Return (X, Y) of the center of cell containing provided text 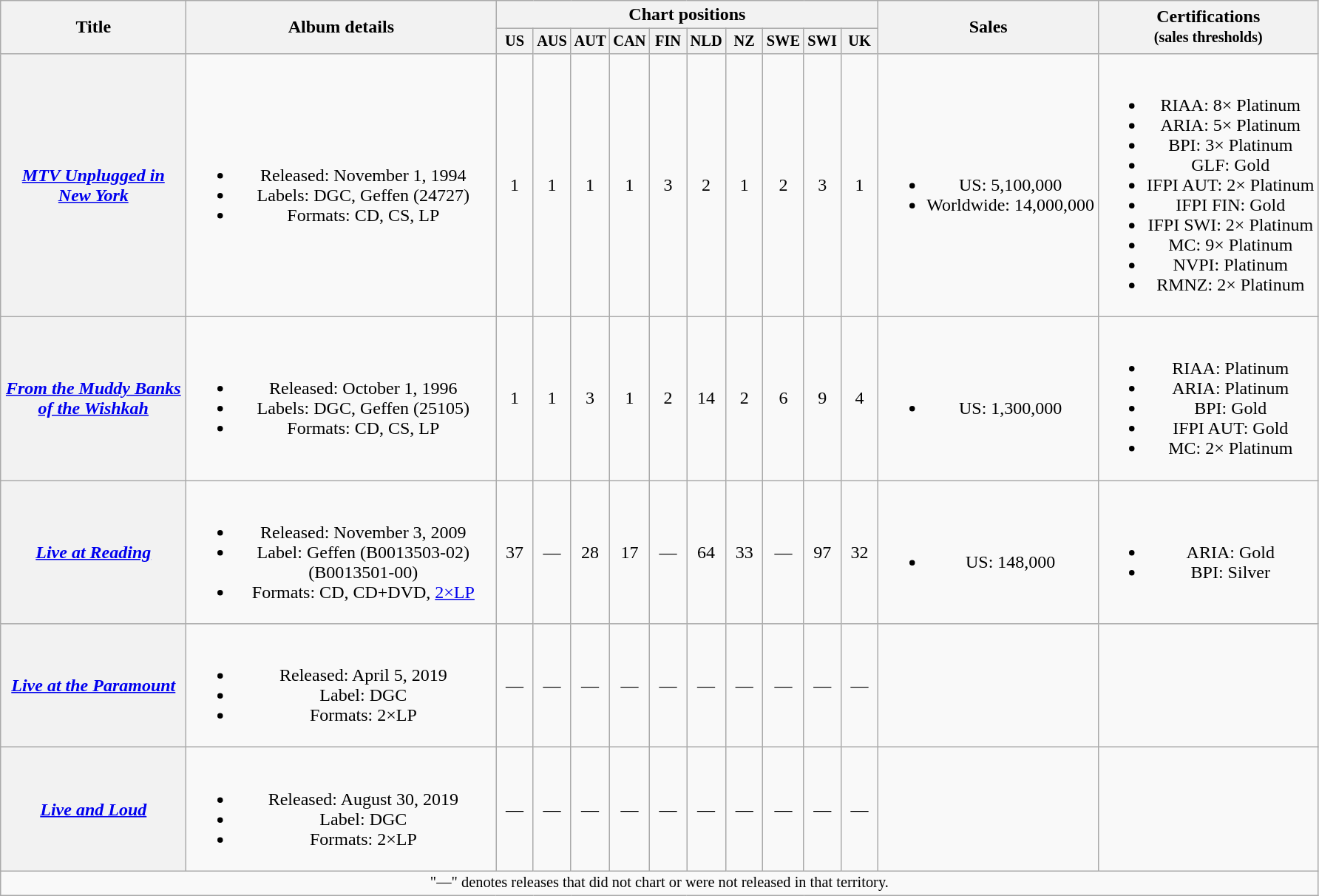
Title (93, 27)
Live at the Paramount (93, 686)
Released: November 1, 1994Labels: DGC, Geffen (24727)Formats: CD, CS, LP (342, 185)
US: 5,100,000Worldwide: 14,000,000 (989, 185)
SWI (822, 41)
UK (859, 41)
From the Muddy Banks of the Wishkah (93, 399)
17 (629, 552)
FIN (668, 41)
NLD (707, 41)
Sales (989, 27)
CAN (629, 41)
Released: October 1, 1996Labels: DGC, Geffen (25105)Formats: CD, CS, LP (342, 399)
32 (859, 552)
Album details (342, 27)
AUT (590, 41)
Certifications(sales thresholds) (1208, 27)
SWE (784, 41)
Released: April 5, 2019Label: DGCFormats: 2×LP (342, 686)
4 (859, 399)
97 (822, 552)
"—" denotes releases that did not chart or were not released in that territory. (659, 883)
28 (590, 552)
US: 1,300,000 (989, 399)
Released: August 30, 2019Label: DGCFormats: 2×LP (342, 809)
RIAA: PlatinumARIA: PlatinumBPI: GoldIFPI AUT: GoldMC: 2× Platinum (1208, 399)
NZ (744, 41)
US (515, 41)
14 (707, 399)
64 (707, 552)
37 (515, 552)
33 (744, 552)
Released: November 3, 2009Label: Geffen (B0013503-02) (B0013501-00)Formats: CD, CD+DVD, 2×LP (342, 552)
ARIA: GoldBPI: Silver (1208, 552)
Live at Reading (93, 552)
Chart positions (688, 15)
AUS (552, 41)
MTV Unplugged in New York (93, 185)
Live and Loud (93, 809)
9 (822, 399)
6 (784, 399)
US: 148,000 (989, 552)
